Determine the (X, Y) coordinate at the center of the cell enclosing the given text.  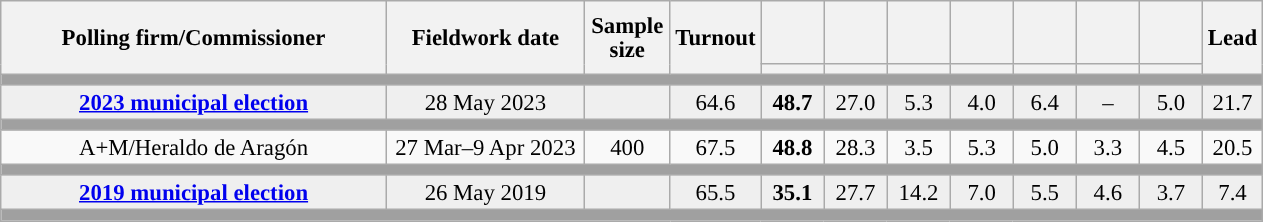
3.7 (1170, 194)
28 May 2023 (485, 102)
6.4 (1044, 102)
35.1 (792, 194)
3.5 (918, 148)
2023 municipal election (194, 102)
7.0 (982, 194)
– (1108, 102)
5.5 (1044, 194)
Lead (1232, 38)
400 (627, 148)
4.6 (1108, 194)
3.3 (1108, 148)
Fieldwork date (485, 38)
26 May 2019 (485, 194)
27 Mar–9 Apr 2023 (485, 148)
14.2 (918, 194)
67.5 (716, 148)
27.0 (856, 102)
28.3 (856, 148)
2019 municipal election (194, 194)
27.7 (856, 194)
4.5 (1170, 148)
65.5 (716, 194)
48.7 (792, 102)
20.5 (1232, 148)
A+M/Heraldo de Aragón (194, 148)
4.0 (982, 102)
Polling firm/Commissioner (194, 38)
Sample size (627, 38)
Turnout (716, 38)
48.8 (792, 148)
64.6 (716, 102)
7.4 (1232, 194)
21.7 (1232, 102)
